Provide the [x, y] coordinate of the cell's center where the given text is located.  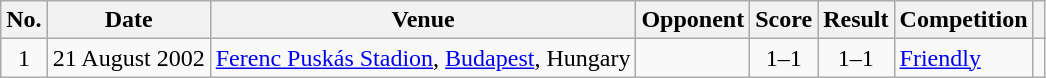
Score [784, 20]
No. [24, 20]
Friendly [964, 58]
1 [24, 58]
Ferenc Puskás Stadion, Budapest, Hungary [423, 58]
Result [856, 20]
Date [128, 20]
Competition [964, 20]
Opponent [693, 20]
21 August 2002 [128, 58]
Venue [423, 20]
